Scan for the cell matching the given text and deliver its [x, y] coordinate at center. 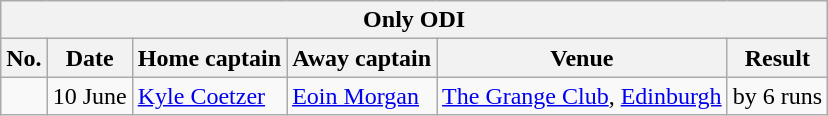
No. [24, 58]
Away captain [362, 58]
Date [90, 58]
Result [777, 58]
by 6 runs [777, 96]
Only ODI [414, 20]
The Grange Club, Edinburgh [582, 96]
Venue [582, 58]
Home captain [209, 58]
10 June [90, 96]
Eoin Morgan [362, 96]
Kyle Coetzer [209, 96]
